Determine the (X, Y) coordinate at the center of the cell enclosing the given text.  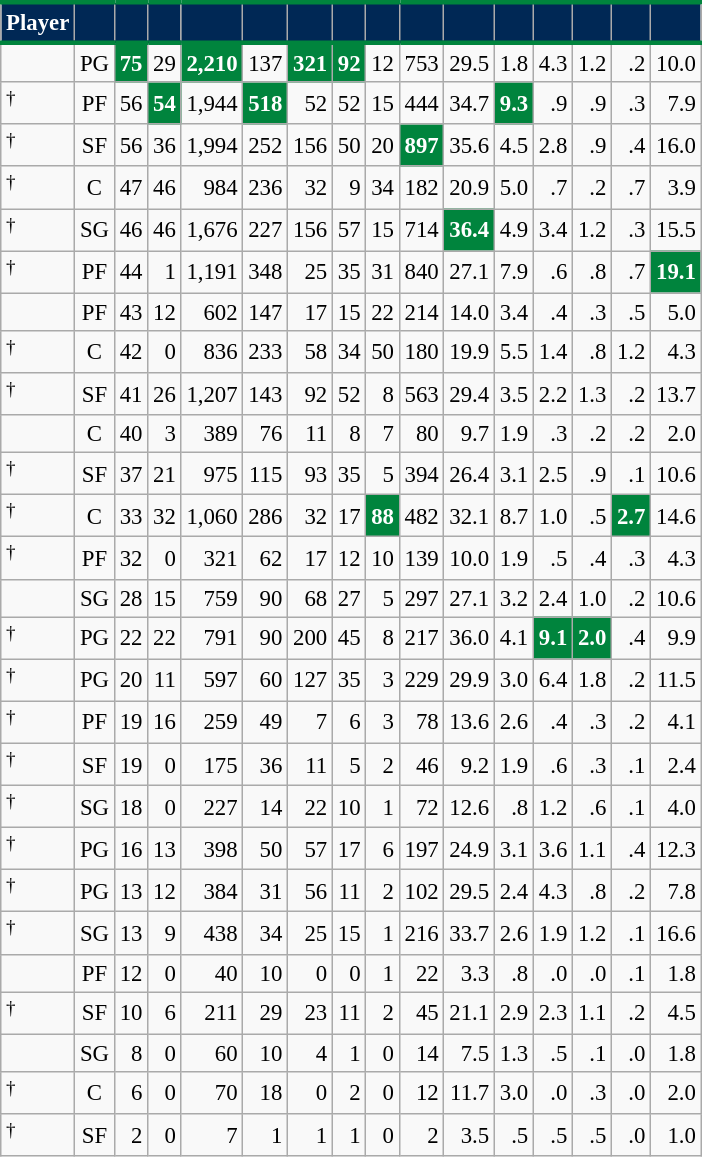
27 (348, 598)
3.6 (554, 849)
19.9 (469, 352)
297 (422, 598)
1.4 (554, 352)
58 (310, 352)
7.5 (469, 1053)
16.0 (676, 145)
984 (212, 187)
16.6 (676, 933)
2.2 (554, 394)
180 (422, 352)
482 (422, 516)
29.9 (469, 680)
88 (382, 516)
34.7 (469, 103)
13.7 (676, 394)
252 (266, 145)
200 (310, 638)
897 (422, 145)
840 (422, 272)
175 (212, 764)
15.5 (676, 230)
20.9 (469, 187)
4 (310, 1053)
1,191 (212, 272)
2.7 (632, 516)
389 (212, 434)
49 (266, 722)
36.0 (469, 638)
233 (266, 352)
216 (422, 933)
42 (130, 352)
1,060 (212, 516)
23 (310, 1013)
32.1 (469, 516)
19.1 (676, 272)
28 (130, 598)
602 (212, 312)
563 (422, 394)
36.4 (469, 230)
33 (130, 516)
47 (130, 187)
9.3 (514, 103)
3.9 (676, 187)
438 (212, 933)
11.7 (469, 1093)
348 (266, 272)
394 (422, 474)
384 (212, 891)
68 (310, 598)
211 (212, 1013)
13.6 (469, 722)
3.2 (514, 598)
2,210 (212, 62)
14.0 (469, 312)
791 (212, 638)
9.1 (554, 638)
78 (422, 722)
54 (164, 103)
76 (266, 434)
518 (266, 103)
70 (212, 1093)
229 (422, 680)
12.3 (676, 849)
286 (266, 516)
6.4 (554, 680)
217 (422, 638)
26 (164, 394)
1,676 (212, 230)
35.6 (469, 145)
975 (212, 474)
24.9 (469, 849)
21.1 (469, 1013)
9.9 (676, 638)
2.8 (554, 145)
753 (422, 62)
836 (212, 352)
1,944 (212, 103)
182 (422, 187)
759 (212, 598)
5.5 (514, 352)
43 (130, 312)
9.7 (469, 434)
236 (266, 187)
3.3 (469, 973)
1,994 (212, 145)
11.5 (676, 680)
139 (422, 558)
147 (266, 312)
Player (38, 22)
80 (422, 434)
33.7 (469, 933)
93 (310, 474)
12.6 (469, 807)
2.9 (514, 1013)
2.5 (554, 474)
714 (422, 230)
21 (164, 474)
2.3 (554, 1013)
597 (212, 680)
127 (310, 680)
9.2 (469, 764)
72 (422, 807)
197 (422, 849)
37 (130, 474)
4.0 (676, 807)
44 (130, 272)
8.7 (514, 516)
7.8 (676, 891)
115 (266, 474)
29.4 (469, 394)
102 (422, 891)
398 (212, 849)
137 (266, 62)
444 (422, 103)
4.9 (514, 230)
214 (422, 312)
62 (266, 558)
259 (212, 722)
14.6 (676, 516)
143 (266, 394)
1,207 (212, 394)
26.4 (469, 474)
41 (130, 394)
75 (130, 62)
